Return the (x, y) coordinate for the center point of the cell that contains the specified text.  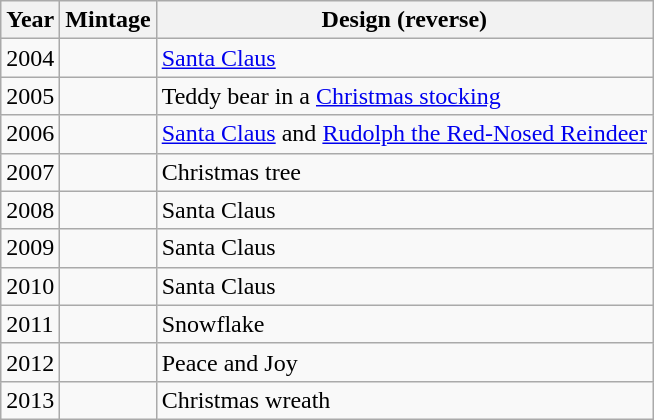
2011 (30, 324)
Peace and Joy (404, 362)
2005 (30, 96)
2010 (30, 286)
Mintage (108, 20)
2009 (30, 248)
2012 (30, 362)
Teddy bear in a Christmas stocking (404, 96)
Christmas wreath (404, 400)
2006 (30, 134)
2013 (30, 400)
Design (reverse) (404, 20)
2008 (30, 210)
2007 (30, 172)
Snowflake (404, 324)
Santa Claus and Rudolph the Red-Nosed Reindeer (404, 134)
Year (30, 20)
2004 (30, 58)
Christmas tree (404, 172)
